Identify which cell holds the provided text, then report its [x, y] central coordinate. 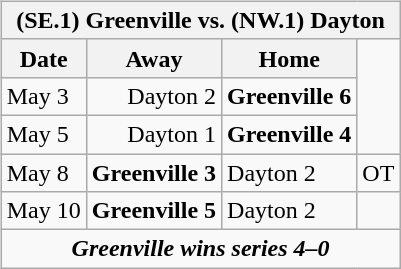
Home [290, 58]
May 5 [44, 134]
Greenville 5 [154, 211]
Greenville wins series 4–0 [200, 249]
(SE.1) Greenville vs. (NW.1) Dayton [200, 20]
Greenville 3 [154, 173]
OT [378, 173]
May 10 [44, 211]
May 3 [44, 96]
Dayton 1 [154, 134]
Away [154, 58]
Greenville 6 [290, 96]
Greenville 4 [290, 134]
Date [44, 58]
May 8 [44, 173]
